Pinpoint the cell where the given text exists, returning its (x, y) midpoint coordinate. 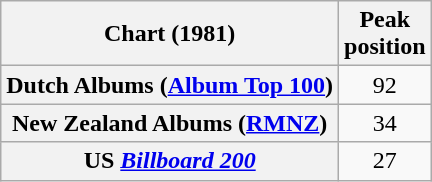
Dutch Albums (Album Top 100) (170, 85)
92 (385, 85)
New Zealand Albums (RMNZ) (170, 123)
27 (385, 161)
34 (385, 123)
US Billboard 200 (170, 161)
Chart (1981) (170, 34)
Peak position (385, 34)
